For the text-containing cell, return its midpoint in [x, y] coordinate format. 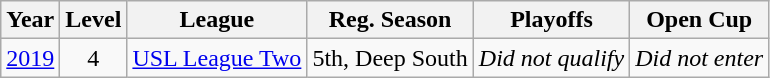
League [217, 20]
Did not enter [700, 58]
5th, Deep South [390, 58]
Reg. Season [390, 20]
Did not qualify [551, 58]
Level [94, 20]
Playoffs [551, 20]
USL League Two [217, 58]
Year [30, 20]
Open Cup [700, 20]
4 [94, 58]
2019 [30, 58]
